Return [x, y] of the center of cell containing provided text 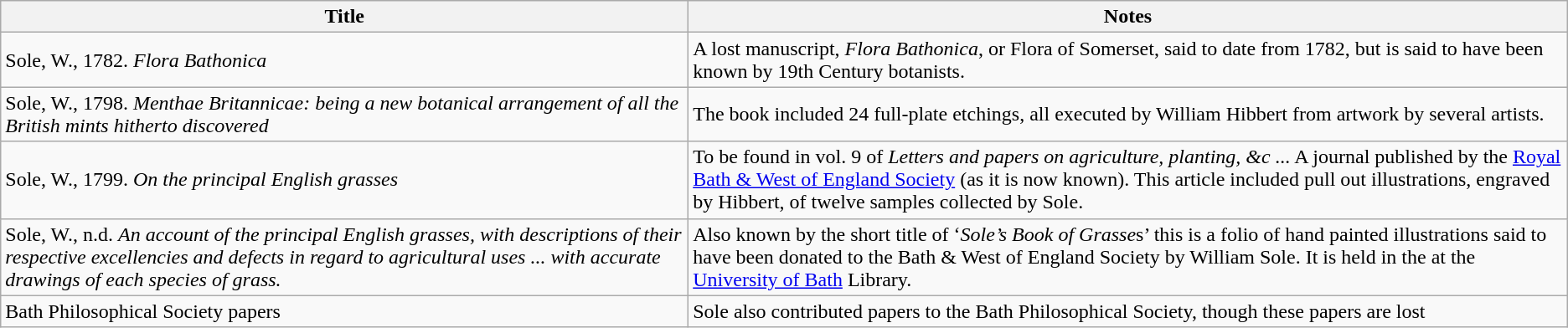
Sole, W., 1782. Flora Bathonica [345, 60]
A lost manuscript, Flora Bathonica, or Flora of Somerset, said to date from 1782, but is said to have been known by 19th Century botanists. [1128, 60]
Notes [1128, 17]
Sole, W., 1799. On the principal English grasses [345, 180]
Sole also contributed papers to the Bath Philosophical Society, though these papers are lost [1128, 311]
Bath Philosophical Society papers [345, 311]
Sole, W., 1798. Menthae Britannicae: being a new botanical arrangement of all the British mints hitherto discovered [345, 114]
Title [345, 17]
The book included 24 full-plate etchings, all executed by William Hibbert from artwork by several artists. [1128, 114]
